Determine the (X, Y) coordinate at the center of the cell enclosing the given text.  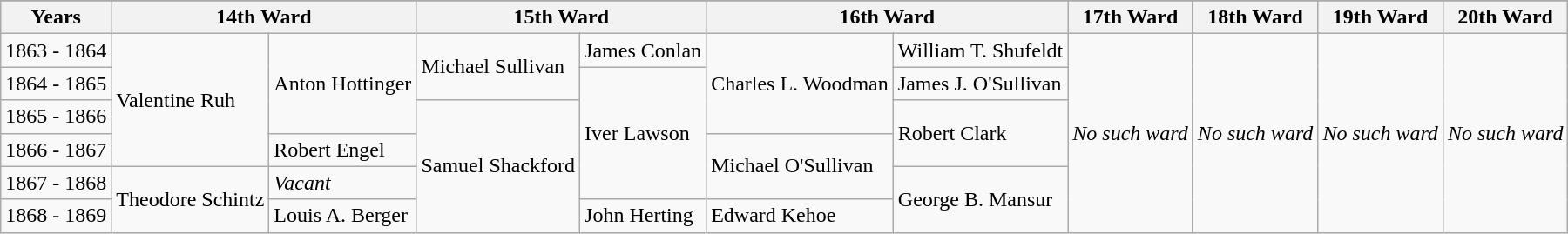
Anton Hottinger (343, 84)
George B. Mansur (981, 199)
1865 - 1866 (56, 117)
Vacant (343, 183)
16th Ward (887, 17)
James J. O'Sullivan (981, 84)
1863 - 1864 (56, 50)
Samuel Shackford (498, 166)
Charles L. Woodman (800, 84)
Robert Clark (981, 133)
Iver Lawson (643, 133)
14th Ward (264, 17)
15th Ward (561, 17)
William T. Shufeldt (981, 50)
18th Ward (1255, 17)
Edward Kehoe (800, 216)
Michael Sullivan (498, 67)
1866 - 1867 (56, 150)
Robert Engel (343, 150)
James Conlan (643, 50)
Valentine Ruh (190, 100)
Louis A. Berger (343, 216)
1864 - 1865 (56, 84)
1868 - 1869 (56, 216)
17th Ward (1131, 17)
John Herting (643, 216)
1867 - 1868 (56, 183)
Michael O'Sullivan (800, 166)
19th Ward (1381, 17)
Theodore Schintz (190, 199)
20th Ward (1505, 17)
Years (56, 17)
